Pinpoint the cell where the given text exists, returning its (x, y) midpoint coordinate. 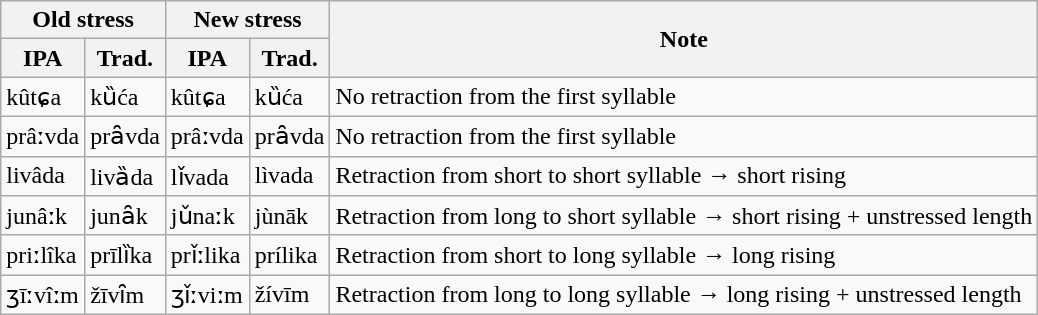
Retraction from long to long syllable → long rising + unstressed length (684, 295)
žívīm (290, 295)
žīvȋm (126, 295)
ʒīːvîːm (43, 295)
prīlȉka (126, 255)
Retraction from long to short syllable → short rising + unstressed length (684, 216)
lǐvada (207, 176)
jùnāk (290, 216)
priːlîka (43, 255)
junȃk (126, 216)
Retraction from short to short syllable → short rising (684, 176)
jǔnaːk (207, 216)
junâːk (43, 216)
Retraction from short to long syllable → long rising (684, 255)
ʒǐːviːm (207, 295)
lìvada (290, 176)
Note (684, 39)
New stress (248, 20)
prǐːlika (207, 255)
prílika (290, 255)
Old stress (84, 20)
livâda (43, 176)
livȁda (126, 176)
